Capture the cell that displays the provided text and extract its [x, y] central coordinate. 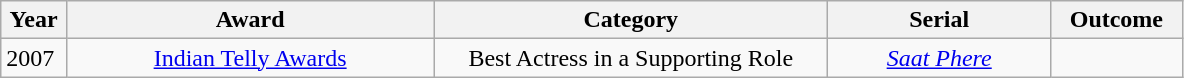
Indian Telly Awards [250, 58]
Year [34, 20]
2007 [34, 58]
Outcome [1116, 20]
Saat Phere [940, 58]
Category [631, 20]
Serial [940, 20]
Best Actress in a Supporting Role [631, 58]
Award [250, 20]
